Scan for the cell matching the given text and deliver its (X, Y) coordinate at center. 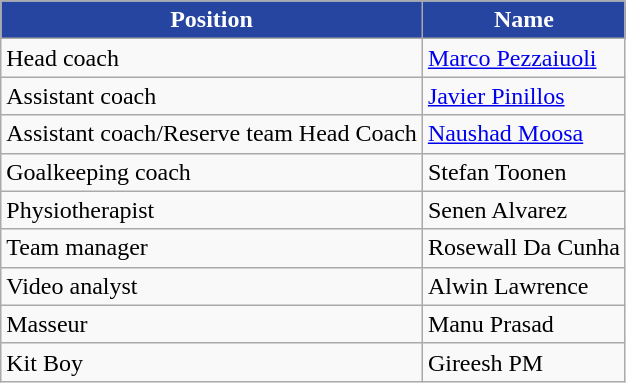
Name (524, 20)
Video analyst (212, 286)
Gireesh PM (524, 362)
Position (212, 20)
Assistant coach/Reserve team Head Coach (212, 134)
Rosewall Da Cunha (524, 248)
Stefan Toonen (524, 172)
Goalkeeping coach (212, 172)
Masseur (212, 324)
Head coach (212, 58)
Marco Pezzaiuoli (524, 58)
Assistant coach (212, 96)
Alwin Lawrence (524, 286)
Manu Prasad (524, 324)
Physiotherapist (212, 210)
Kit Boy (212, 362)
Naushad Moosa (524, 134)
Senen Alvarez (524, 210)
Team manager (212, 248)
Javier Pinillos (524, 96)
